Identify which cell holds the provided text, then report its (X, Y) central coordinate. 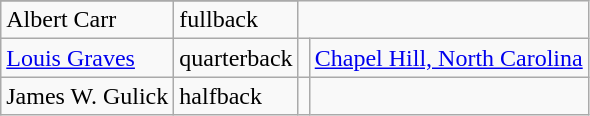
halfback (236, 96)
Chapel Hill, North Carolina (448, 58)
fullback (236, 20)
Albert Carr (88, 20)
Louis Graves (88, 58)
James W. Gulick (88, 96)
quarterback (236, 58)
